Capture the cell that displays the provided text and extract its (X, Y) central coordinate. 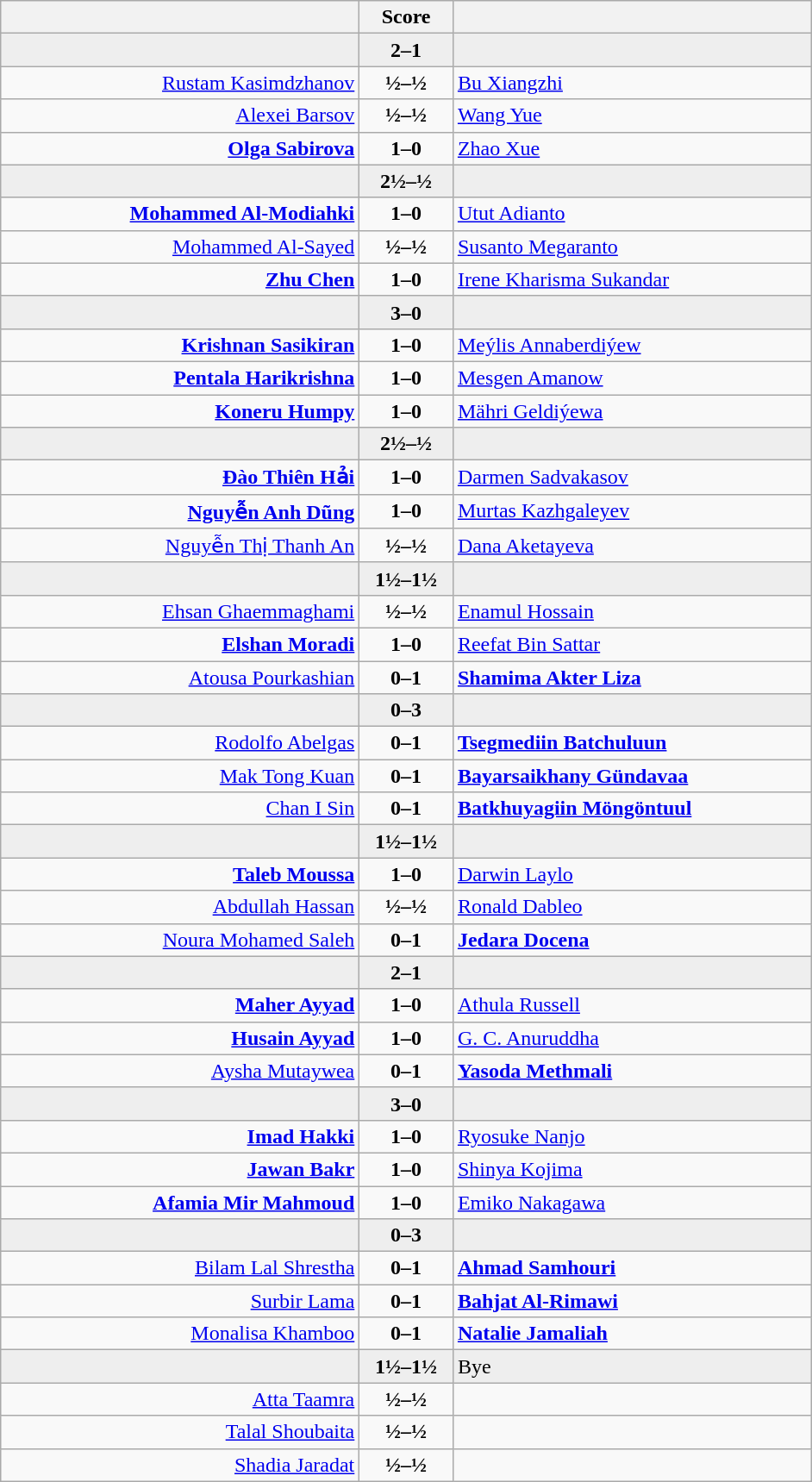
Irene Kharisma Sukandar (632, 279)
Mak Tong Kuan (180, 776)
Ronald Dableo (632, 907)
Reefat Bin Sattar (632, 644)
Susanto Megaranto (632, 247)
Husain Ayyad (180, 1038)
Rodolfo Abelgas (180, 743)
Rustam Kasimdzhanov (180, 83)
Abdullah Hassan (180, 907)
Ehsan Ghaemmaghami (180, 611)
Enamul Hossain (632, 611)
Mohammed Al-Modiahki (180, 214)
Bye (632, 1366)
Aysha Mutaywea (180, 1071)
Taleb Moussa (180, 874)
Mähri Geldiýewa (632, 411)
Alexei Barsov (180, 116)
Zhu Chen (180, 279)
Natalie Jamaliah (632, 1334)
Chan I Sin (180, 809)
Elshan Moradi (180, 644)
Wang Yue (632, 116)
Mesgen Amanow (632, 378)
Afamia Mir Mahmoud (180, 1203)
Shadia Jaradat (180, 1465)
Đào Thiên Hải (180, 478)
Ryosuke Nanjo (632, 1136)
Nguyễn Thị Thanh An (180, 546)
Surbir Lama (180, 1301)
Atta Taamra (180, 1399)
Zhao Xue (632, 148)
Yasoda Methmali (632, 1071)
Jawan Bakr (180, 1169)
Darwin Laylo (632, 874)
Bilam Lal Shrestha (180, 1268)
Noura Mohamed Saleh (180, 940)
Tsegmediin Batchuluun (632, 743)
Shamima Akter Liza (632, 677)
Bayarsaikhany Gündavaa (632, 776)
Dana Aketayeva (632, 546)
Shinya Kojima (632, 1169)
Darmen Sadvakasov (632, 478)
Bu Xiangzhi (632, 83)
Meýlis Annaberdiýew (632, 345)
Ahmad Samhouri (632, 1268)
Batkhuyagiin Möngöntuul (632, 809)
Pentala Harikrishna (180, 378)
Emiko Nakagawa (632, 1203)
Murtas Kazhgaleyev (632, 511)
Utut Adianto (632, 214)
Krishnan Sasikiran (180, 345)
Score (407, 17)
Jedara Docena (632, 940)
Imad Hakki (180, 1136)
Atousa Pourkashian (180, 677)
Athula Russell (632, 1005)
Mohammed Al-Sayed (180, 247)
Talal Shoubaita (180, 1432)
G. C. Anuruddha (632, 1038)
Nguyễn Anh Dũng (180, 511)
Bahjat Al-Rimawi (632, 1301)
Maher Ayyad (180, 1005)
Koneru Humpy (180, 411)
Olga Sabirova (180, 148)
Monalisa Khamboo (180, 1334)
